Return (x, y) of the center of cell containing provided text 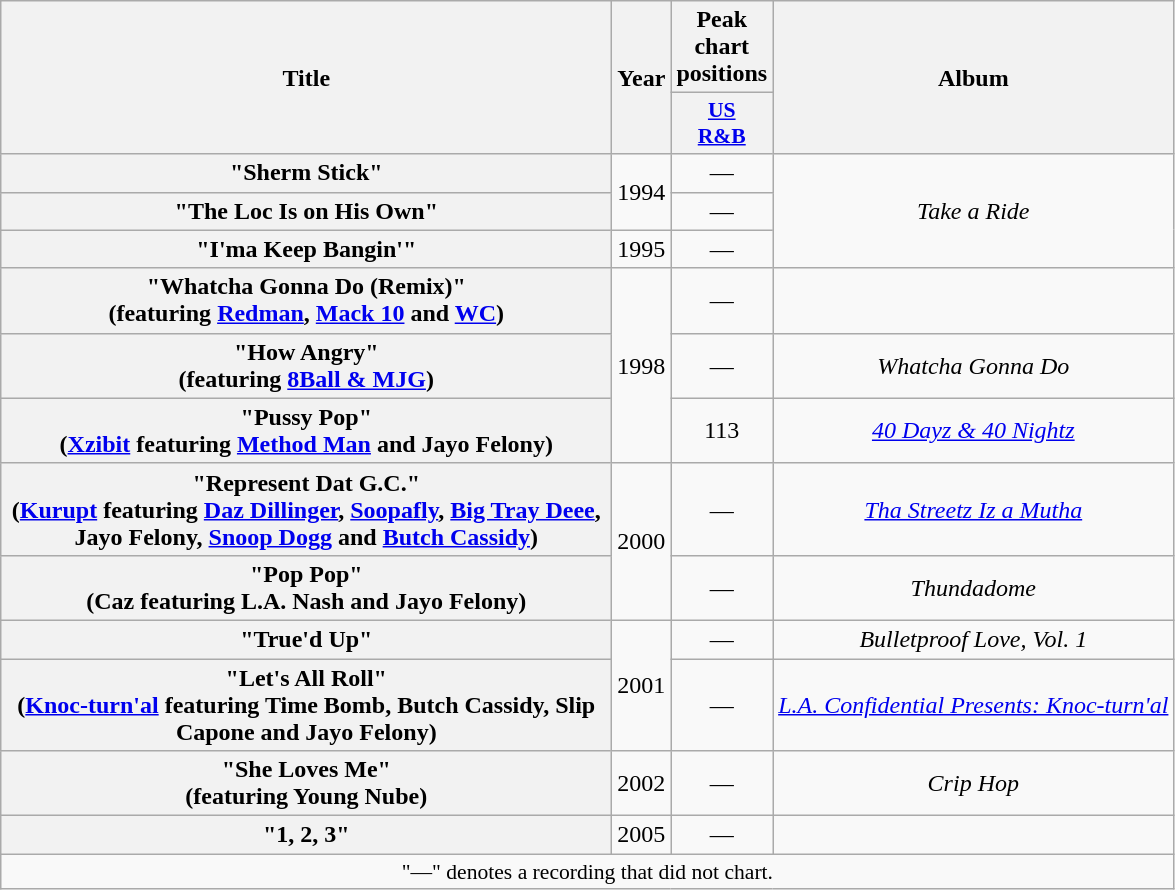
Take a Ride (974, 211)
Peak chart positions (722, 47)
"Whatcha Gonna Do (Remix)"(featuring Redman, Mack 10 and WC) (306, 300)
Title (306, 78)
"She Loves Me"(featuring Young Nube) (306, 784)
Whatcha Gonna Do (974, 366)
"Represent Dat G.C."(Kurupt featuring Daz Dillinger, Soopafly, Big Tray Deee, Jayo Felony, Snoop Dogg and Butch Cassidy) (306, 509)
Crip Hop (974, 784)
"Pop Pop"(Caz featuring L.A. Nash and Jayo Felony) (306, 588)
"1, 2, 3" (306, 835)
1994 (642, 192)
1998 (642, 366)
2000 (642, 542)
Thundadome (974, 588)
Year (642, 78)
Bulletproof Love, Vol. 1 (974, 639)
113 (722, 430)
"The Loc Is on His Own" (306, 211)
40 Dayz & 40 Nightz (974, 430)
Album (974, 78)
"How Angry"(featuring 8Ball & MJG) (306, 366)
"—" denotes a recording that did not chart. (588, 872)
2002 (642, 784)
"Pussy Pop"(Xzibit featuring Method Man and Jayo Felony) (306, 430)
"Let's All Roll"(Knoc-turn'al featuring Time Bomb, Butch Cassidy, Slip Capone and Jayo Felony) (306, 704)
"Sherm Stick" (306, 173)
1995 (642, 249)
"True'd Up" (306, 639)
USR&B (722, 124)
2005 (642, 835)
L.A. Confidential Presents: Knoc-turn'al (974, 704)
"I'ma Keep Bangin'" (306, 249)
Tha Streetz Iz a Mutha (974, 509)
2001 (642, 685)
